Scan for the cell matching the given text and deliver its [X, Y] coordinate at center. 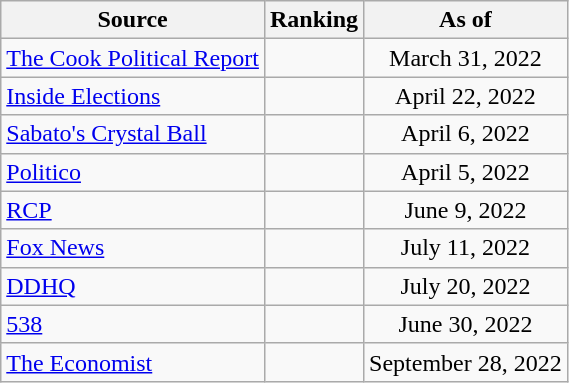
April 6, 2022 [466, 134]
Politico [133, 172]
The Economist [133, 362]
September 28, 2022 [466, 362]
As of [466, 20]
The Cook Political Report [133, 58]
Inside Elections [133, 96]
Fox News [133, 248]
July 11, 2022 [466, 248]
Sabato's Crystal Ball [133, 134]
June 30, 2022 [466, 324]
June 9, 2022 [466, 210]
Source [133, 20]
538 [133, 324]
April 5, 2022 [466, 172]
Ranking [314, 20]
DDHQ [133, 286]
RCP [133, 210]
March 31, 2022 [466, 58]
April 22, 2022 [466, 96]
July 20, 2022 [466, 286]
